Identify which cell holds the provided text, then report its (X, Y) central coordinate. 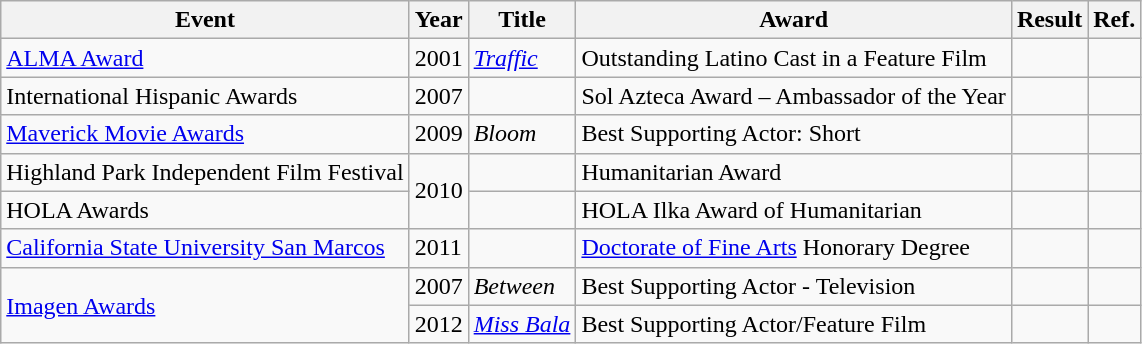
Best Supporting Actor: Short (794, 134)
Title (522, 20)
2010 (438, 191)
Between (522, 286)
International Hispanic Awards (205, 96)
2001 (438, 58)
Year (438, 20)
Bloom (522, 134)
Outstanding Latino Cast in a Feature Film (794, 58)
Award (794, 20)
California State University San Marcos (205, 248)
Imagen Awards (205, 305)
HOLA Awards (205, 210)
Event (205, 20)
2009 (438, 134)
Doctorate of Fine Arts Honorary Degree (794, 248)
Sol Azteca Award – Ambassador of the Year (794, 96)
Miss Bala (522, 324)
2011 (438, 248)
Ref. (1114, 20)
Maverick Movie Awards (205, 134)
Result (1049, 20)
Highland Park Independent Film Festival (205, 172)
Best Supporting Actor - Television (794, 286)
HOLA Ilka Award of Humanitarian (794, 210)
Best Supporting Actor/Feature Film (794, 324)
Traffic (522, 58)
2012 (438, 324)
Humanitarian Award (794, 172)
ALMA Award (205, 58)
